Detect which cell encompasses the target text, then output its (X, Y) center coordinate. 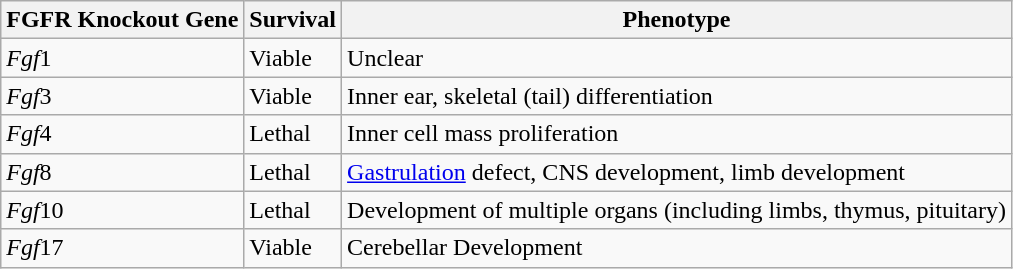
Inner ear, skeletal (tail) differentiation (677, 96)
Inner cell mass proliferation (677, 134)
Fgf10 (122, 210)
Fgf3 (122, 96)
Fgf1 (122, 58)
Development of multiple organs (including limbs, thymus, pituitary) (677, 210)
Phenotype (677, 20)
Unclear (677, 58)
Survival (293, 20)
Fgf17 (122, 248)
Gastrulation defect, CNS development, limb development (677, 172)
Fgf4 (122, 134)
FGFR Knockout Gene (122, 20)
Cerebellar Development (677, 248)
Fgf8 (122, 172)
